Determine the (x, y) coordinate at the center of the cell enclosing the given text.  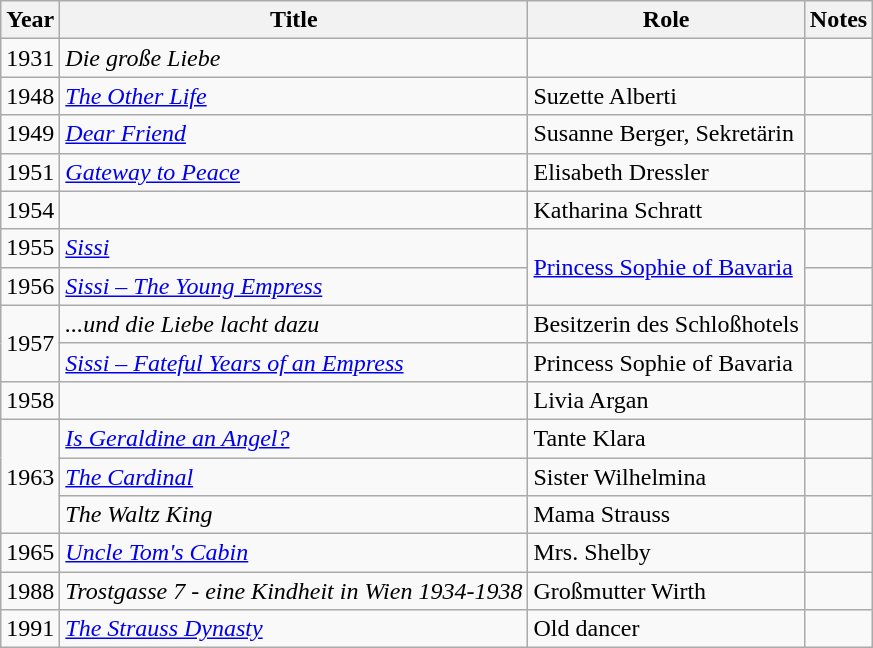
1954 (30, 210)
The Strauss Dynasty (294, 629)
Title (294, 20)
Year (30, 20)
Trostgasse 7 - eine Kindheit in Wien 1934-1938 (294, 591)
Tante Klara (666, 438)
Mrs. Shelby (666, 553)
...und die Liebe lacht dazu (294, 324)
The Cardinal (294, 477)
1948 (30, 96)
1956 (30, 286)
1965 (30, 553)
Uncle Tom's Cabin (294, 553)
Old dancer (666, 629)
1957 (30, 343)
Notes (838, 20)
Sissi (294, 248)
1955 (30, 248)
The Other Life (294, 96)
Großmutter Wirth (666, 591)
Is Geraldine an Angel? (294, 438)
Die große Liebe (294, 58)
1949 (30, 134)
Sissi – Fateful Years of an Empress (294, 362)
The Waltz King (294, 515)
Gateway to Peace (294, 172)
Katharina Schratt (666, 210)
1991 (30, 629)
1931 (30, 58)
1963 (30, 476)
1958 (30, 400)
Mama Strauss (666, 515)
Susanne Berger, Sekretärin (666, 134)
Sister Wilhelmina (666, 477)
Dear Friend (294, 134)
Sissi – The Young Empress (294, 286)
1988 (30, 591)
1951 (30, 172)
Role (666, 20)
Suzette Alberti (666, 96)
Besitzerin des Schloßhotels (666, 324)
Elisabeth Dressler (666, 172)
Livia Argan (666, 400)
